Return the (x, y) coordinate for the center point of the cell that contains the specified text.  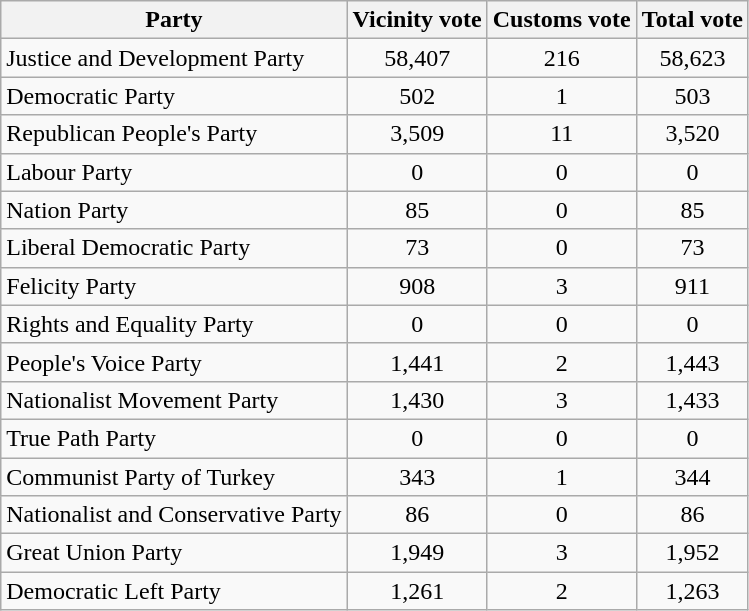
Nationalist and Conservative Party (174, 515)
503 (692, 96)
People's Voice Party (174, 362)
Justice and Development Party (174, 58)
Labour Party (174, 172)
Total vote (692, 20)
Republican People's Party (174, 134)
True Path Party (174, 438)
1,441 (417, 362)
Felicity Party (174, 286)
1,443 (692, 362)
Vicinity vote (417, 20)
1,949 (417, 553)
58,623 (692, 58)
Nationalist Movement Party (174, 400)
Customs vote (562, 20)
3,520 (692, 134)
Democratic Party (174, 96)
911 (692, 286)
Rights and Equality Party (174, 324)
908 (417, 286)
216 (562, 58)
Nation Party (174, 210)
Great Union Party (174, 553)
Communist Party of Turkey (174, 477)
Party (174, 20)
343 (417, 477)
Democratic Left Party (174, 591)
1,261 (417, 591)
Liberal Democratic Party (174, 248)
58,407 (417, 58)
11 (562, 134)
3,509 (417, 134)
1,263 (692, 591)
1,433 (692, 400)
502 (417, 96)
1,952 (692, 553)
344 (692, 477)
1,430 (417, 400)
